Output the [x, y] coordinate of the center of the cell containing the given text.  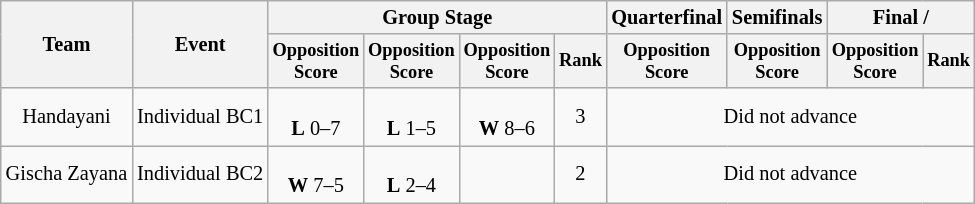
W 8–6 [507, 117]
Individual BC2 [200, 174]
Event [200, 44]
L 0–7 [316, 117]
Group Stage [437, 17]
2 [581, 174]
Gischa Zayana [66, 174]
Final / [900, 17]
L 2–4 [412, 174]
Handayani [66, 117]
3 [581, 117]
W 7–5 [316, 174]
L 1–5 [412, 117]
Quarterfinal [666, 17]
Semifinals [777, 17]
Individual BC1 [200, 117]
Team [66, 44]
